Detect which cell encompasses the target text, then output its (X, Y) center coordinate. 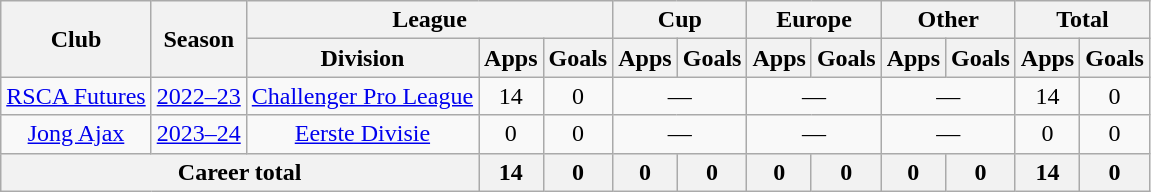
Season (198, 39)
Jong Ajax (76, 134)
Club (76, 39)
Total (1082, 20)
Europe (814, 20)
Division (362, 58)
2023–24 (198, 134)
Challenger Pro League (362, 96)
Other (948, 20)
2022–23 (198, 96)
Career total (240, 172)
Cup (680, 20)
RSCA Futures (76, 96)
League (429, 20)
Eerste Divisie (362, 134)
